Scan for the cell matching the given text and deliver its [X, Y] coordinate at center. 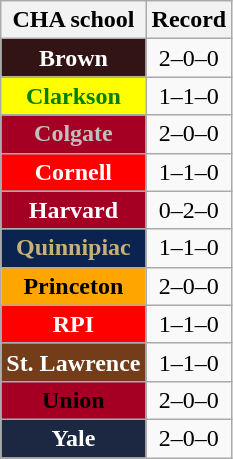
Yale [74, 438]
Clarkson [74, 96]
Brown [74, 58]
Harvard [74, 210]
0–2–0 [189, 210]
Cornell [74, 172]
Union [74, 400]
Princeton [74, 286]
Record [189, 20]
CHA school [74, 20]
RPI [74, 324]
Quinnipiac [74, 248]
St. Lawrence [74, 362]
Colgate [74, 134]
